Capture the cell that displays the provided text and extract its (X, Y) central coordinate. 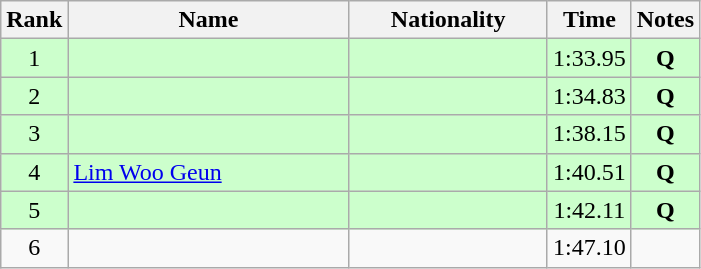
Notes (665, 20)
1:38.15 (589, 134)
Lim Woo Geun (208, 172)
Time (589, 20)
Nationality (448, 20)
1:47.10 (589, 248)
1:42.11 (589, 210)
1:33.95 (589, 58)
6 (34, 248)
Name (208, 20)
2 (34, 96)
Rank (34, 20)
1:34.83 (589, 96)
5 (34, 210)
3 (34, 134)
4 (34, 172)
1 (34, 58)
1:40.51 (589, 172)
